Pinpoint the cell where the given text exists, returning its [X, Y] midpoint coordinate. 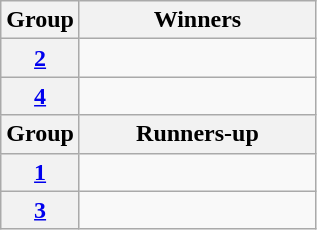
1 [40, 172]
4 [40, 96]
Winners [197, 20]
3 [40, 210]
2 [40, 58]
Runners-up [197, 134]
